Extract the [x, y] coordinate from the center of the cell holding the provided text.  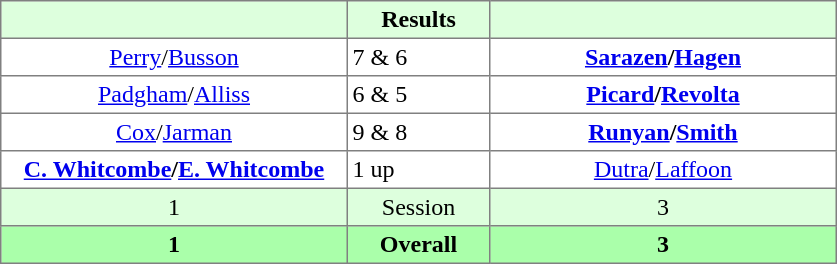
9 & 8 [418, 132]
6 & 5 [418, 95]
7 & 6 [418, 57]
Perry/Busson [174, 57]
Results [418, 20]
Runyan/Smith [663, 132]
C. Whitcombe/E. Whitcombe [174, 170]
Padgham/Alliss [174, 95]
Dutra/Laffoon [663, 170]
Session [418, 207]
Overall [418, 245]
Sarazen/Hagen [663, 57]
Picard/Revolta [663, 95]
Cox/Jarman [174, 132]
1 up [418, 170]
